Provide the [X, Y] coordinate of the cell's center where the given text is located.  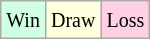
Win [24, 20]
Loss [126, 20]
Draw [72, 20]
